Extract the (X, Y) coordinate from the center of the cell holding the provided text.  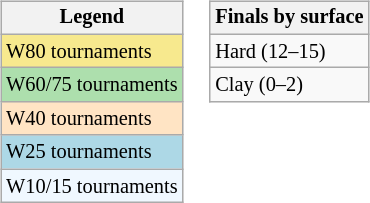
W10/15 tournaments (92, 186)
Finals by surface (289, 18)
W25 tournaments (92, 152)
Hard (12–15) (289, 51)
Legend (92, 18)
W60/75 tournaments (92, 85)
W40 tournaments (92, 119)
W80 tournaments (92, 51)
Clay (0–2) (289, 85)
